From the cell containing the given text, extract its center point as [x, y] coordinate. 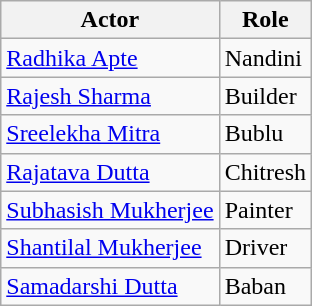
Painter [265, 210]
Actor [110, 20]
Bublu [265, 134]
Radhika Apte [110, 58]
Nandini [265, 58]
Sreelekha Mitra [110, 134]
Builder [265, 96]
Rajatava Dutta [110, 172]
Driver [265, 248]
Subhasish Mukherjee [110, 210]
Chitresh [265, 172]
Rajesh Sharma [110, 96]
Shantilal Mukherjee [110, 248]
Baban [265, 286]
Samadarshi Dutta [110, 286]
Role [265, 20]
